Pinpoint the cell where the given text exists, returning its [X, Y] midpoint coordinate. 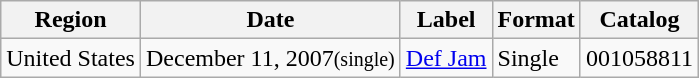
United States [71, 58]
Date [270, 20]
December 11, 2007(single) [270, 58]
Catalog [639, 20]
Def Jam [446, 58]
Label [446, 20]
Single [536, 58]
001058811 [639, 58]
Format [536, 20]
Region [71, 20]
